Capture the cell that displays the provided text and extract its [x, y] central coordinate. 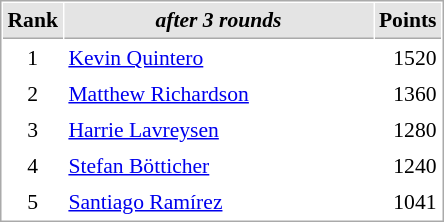
Points [408, 21]
1 [32, 57]
1240 [408, 165]
after 3 rounds [218, 21]
Kevin Quintero [218, 57]
Matthew Richardson [218, 93]
3 [32, 129]
1280 [408, 129]
Stefan Bötticher [218, 165]
1360 [408, 93]
4 [32, 165]
1520 [408, 57]
1041 [408, 201]
Rank [32, 21]
5 [32, 201]
Harrie Lavreysen [218, 129]
Santiago Ramírez [218, 201]
2 [32, 93]
